Provide the [x, y] coordinate of the cell's center where the given text is located.  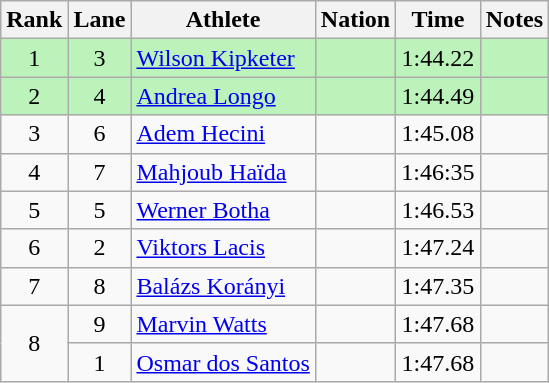
Athlete [223, 20]
Rank [34, 20]
1:44.49 [438, 96]
Balázs Korányi [223, 286]
Mahjoub Haïda [223, 172]
Viktors Lacis [223, 248]
1:46.53 [438, 210]
9 [100, 324]
Andrea Longo [223, 96]
Time [438, 20]
Notes [514, 20]
1:47.35 [438, 286]
Osmar dos Santos [223, 362]
1:47.24 [438, 248]
Werner Botha [223, 210]
Nation [355, 20]
1:45.08 [438, 134]
Lane [100, 20]
Marvin Watts [223, 324]
1:44.22 [438, 58]
Adem Hecini [223, 134]
1:46:35 [438, 172]
Wilson Kipketer [223, 58]
